Identify which cell holds the provided text, then report its [x, y] central coordinate. 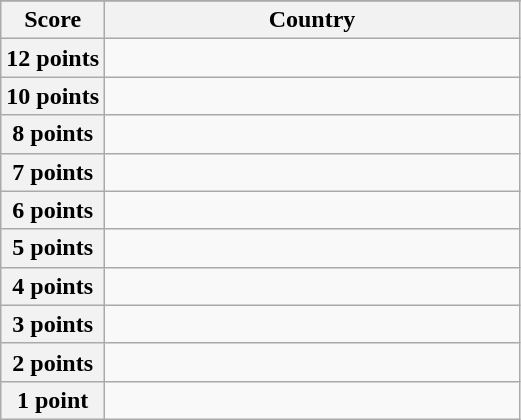
7 points [53, 172]
6 points [53, 210]
10 points [53, 96]
1 point [53, 400]
Country [312, 20]
Score [53, 20]
8 points [53, 134]
4 points [53, 286]
5 points [53, 248]
3 points [53, 324]
2 points [53, 362]
12 points [53, 58]
